From the cell containing the given text, extract its center point as (X, Y) coordinate. 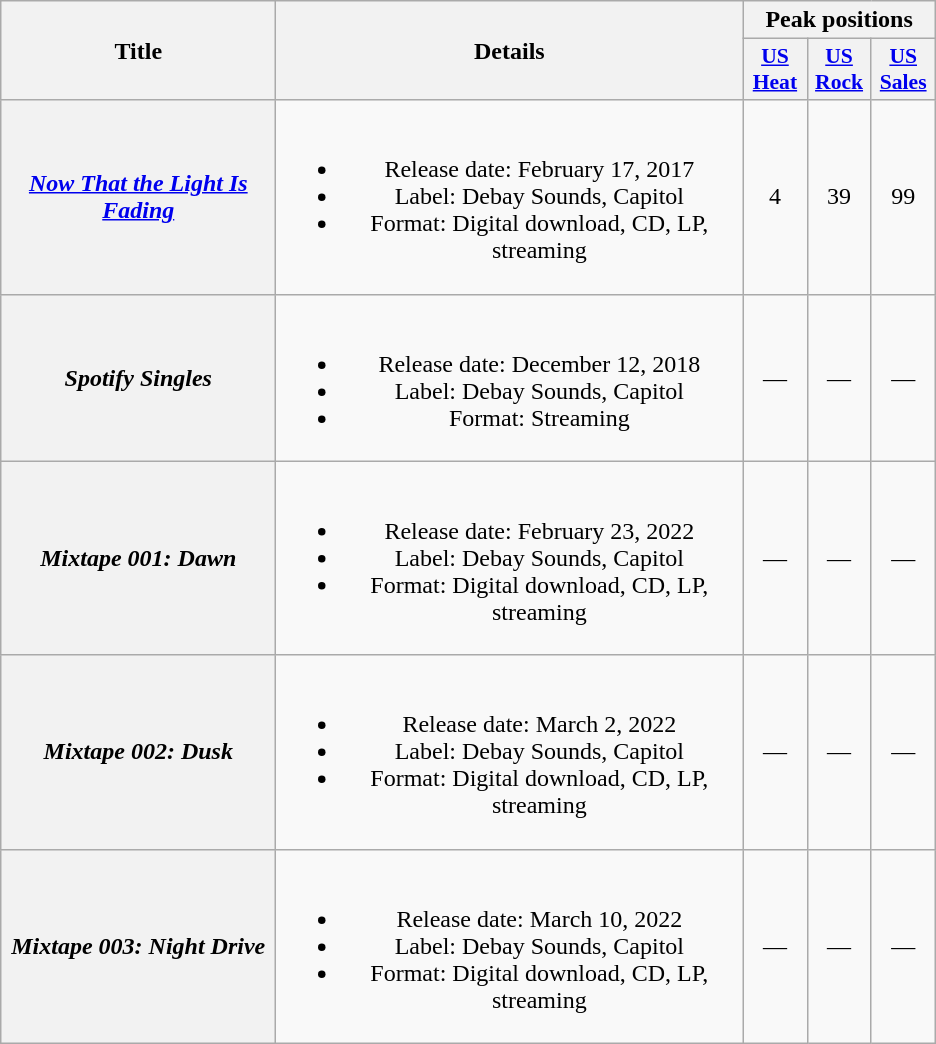
Spotify Singles (138, 378)
39 (839, 197)
Mixtape 002: Dusk (138, 752)
Now That the Light Is Fading (138, 197)
4 (775, 197)
Mixtape 003: Night Drive (138, 946)
Peak positions (839, 20)
USHeat (775, 70)
Release date: December 12, 2018Label: Debay Sounds, CapitolFormat: Streaming (510, 378)
Details (510, 50)
Mixtape 001: Dawn (138, 558)
99 (903, 197)
USSales (903, 70)
USRock (839, 70)
Release date: March 10, 2022Label: Debay Sounds, CapitolFormat: Digital download, CD, LP, streaming (510, 946)
Title (138, 50)
Release date: February 23, 2022Label: Debay Sounds, CapitolFormat: Digital download, CD, LP, streaming (510, 558)
Release date: March 2, 2022Label: Debay Sounds, CapitolFormat: Digital download, CD, LP, streaming (510, 752)
Release date: February 17, 2017Label: Debay Sounds, CapitolFormat: Digital download, CD, LP, streaming (510, 197)
